From the cell containing the given text, extract its center point as (X, Y) coordinate. 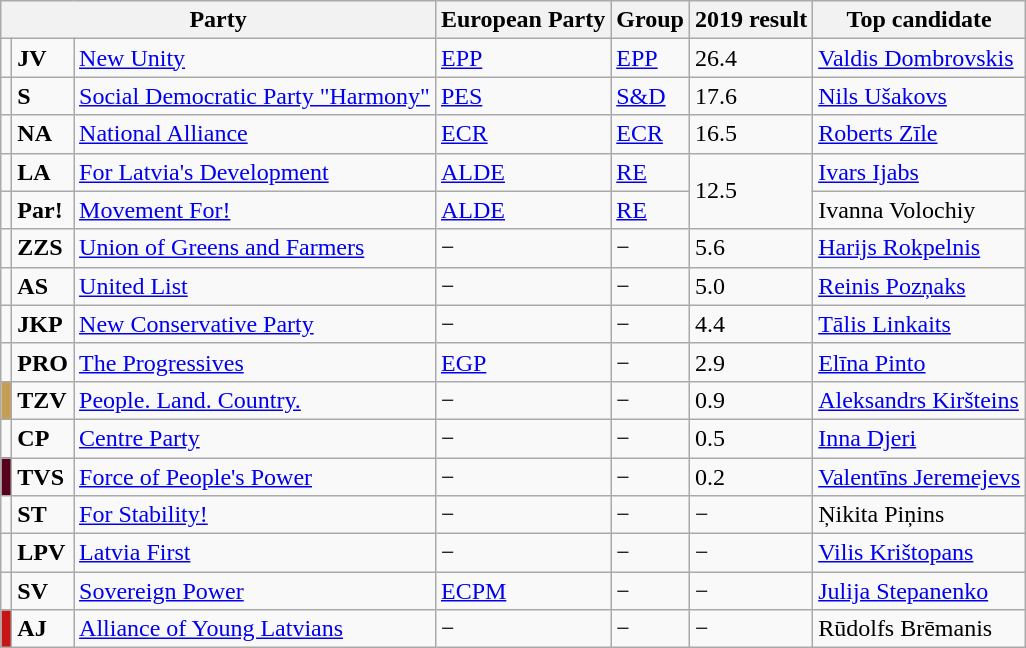
AJ (43, 629)
ST (43, 515)
Inna Djeri (920, 438)
Roberts Zīle (920, 134)
Elīna Pinto (920, 362)
For Stability! (255, 515)
Harijs Rokpelnis (920, 248)
New Unity (255, 58)
Ņikita Piņins (920, 515)
2.9 (750, 362)
Valentīns Jeremejevs (920, 477)
Movement For! (255, 210)
26.4 (750, 58)
Union of Greens and Farmers (255, 248)
17.6 (750, 96)
LA (43, 172)
2019 result (750, 20)
PRO (43, 362)
Force of People's Power (255, 477)
TZV (43, 400)
0.5 (750, 438)
PES (522, 96)
Alliance of Young Latvians (255, 629)
16.5 (750, 134)
Ivanna Volochiy (920, 210)
For Latvia's Development (255, 172)
0.2 (750, 477)
The Progressives (255, 362)
TVS (43, 477)
EGP (522, 362)
National Alliance (255, 134)
Top candidate (920, 20)
AS (43, 286)
JKP (43, 324)
Nils Ušakovs (920, 96)
Vilis Krištopans (920, 553)
CP (43, 438)
5.6 (750, 248)
Tālis Linkaits (920, 324)
Reinis Pozņaks (920, 286)
Rūdolfs Brēmanis (920, 629)
5.0 (750, 286)
ECPM (522, 591)
Valdis Dombrovskis (920, 58)
Aleksandrs Kiršteins (920, 400)
0.9 (750, 400)
Group (650, 20)
Centre Party (255, 438)
ZZS (43, 248)
4.4 (750, 324)
Julija Stepanenko (920, 591)
Latvia First (255, 553)
Sovereign Power (255, 591)
NA (43, 134)
12.5 (750, 191)
Ivars Ijabs (920, 172)
S&D (650, 96)
New Conservative Party (255, 324)
Party (218, 20)
United List (255, 286)
European Party (522, 20)
Par! (43, 210)
JV (43, 58)
LPV (43, 553)
S (43, 96)
SV (43, 591)
Social Democratic Party "Harmony" (255, 96)
People. Land. Country. (255, 400)
